Provide the (x, y) coordinate of the cell's center where the given text is located.  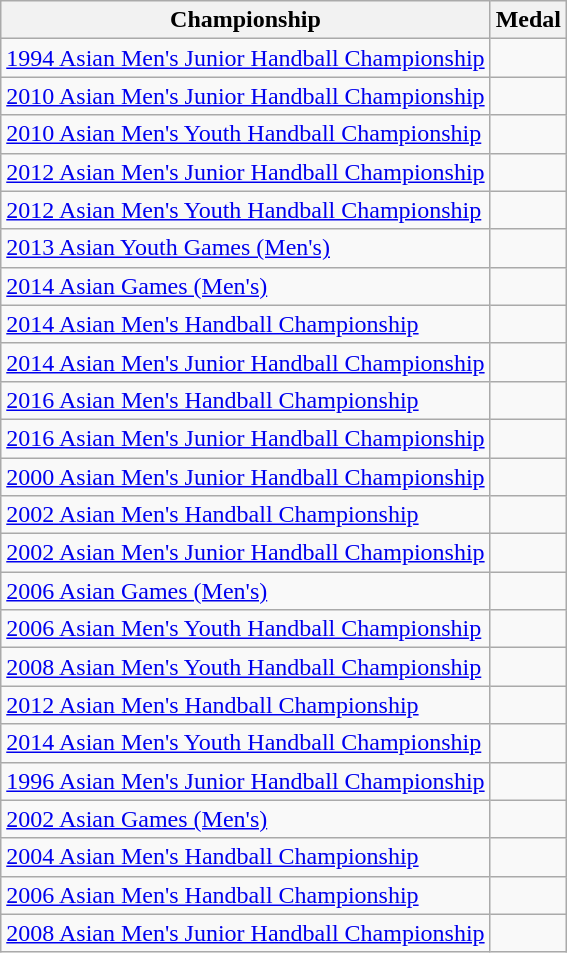
2002 Asian Games (Men's) (246, 819)
1994 Asian Men's Junior Handball Championship (246, 58)
1996 Asian Men's Junior Handball Championship (246, 781)
2006 Asian Games (Men's) (246, 591)
2016 Asian Men's Handball Championship (246, 400)
2010 Asian Men's Junior Handball Championship (246, 96)
2004 Asian Men's Handball Championship (246, 857)
2002 Asian Men's Handball Championship (246, 515)
Championship (246, 20)
2002 Asian Men's Junior Handball Championship (246, 553)
2014 Asian Games (Men's) (246, 286)
2010 Asian Men's Youth Handball Championship (246, 134)
2000 Asian Men's Junior Handball Championship (246, 477)
2014 Asian Men's Junior Handball Championship (246, 362)
2008 Asian Men's Youth Handball Championship (246, 667)
2016 Asian Men's Junior Handball Championship (246, 438)
2012 Asian Men's Handball Championship (246, 705)
2014 Asian Men's Youth Handball Championship (246, 743)
2012 Asian Men's Junior Handball Championship (246, 172)
2008 Asian Men's Junior Handball Championship (246, 933)
2012 Asian Men's Youth Handball Championship (246, 210)
2013 Asian Youth Games (Men's) (246, 248)
2006 Asian Men's Handball Championship (246, 895)
Medal (528, 20)
2006 Asian Men's Youth Handball Championship (246, 629)
2014 Asian Men's Handball Championship (246, 324)
